Find where the given text appears and provide that cell's center as (X, Y) coordinate. 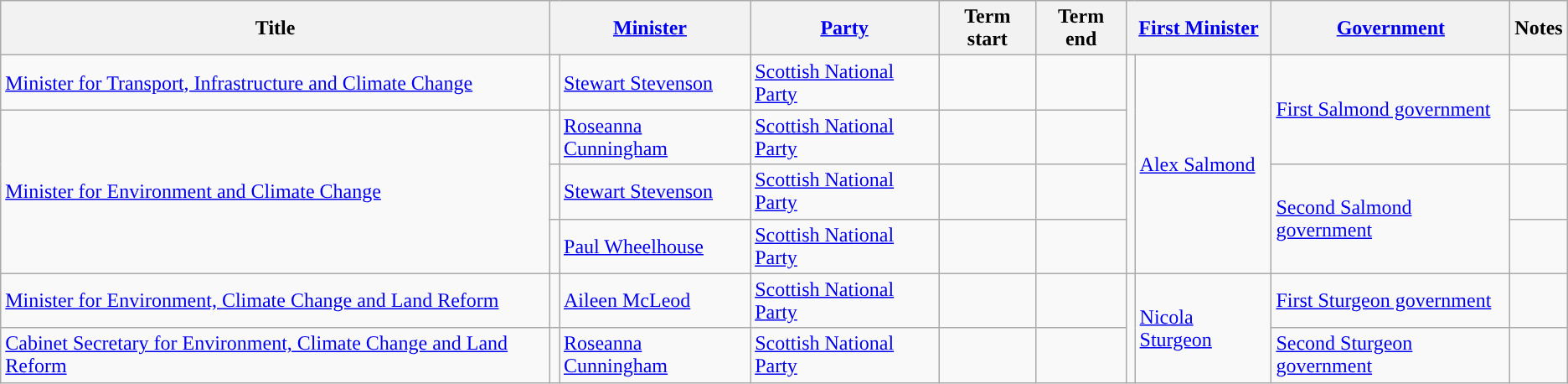
Second Sturgeon government (1390, 355)
Minister for Environment, Climate Change and Land Reform (276, 300)
Alex Salmond (1203, 164)
First Sturgeon government (1390, 300)
Paul Wheelhouse (655, 246)
Minister (650, 29)
First Minister (1199, 29)
Aileen McLeod (655, 300)
Notes (1539, 29)
Party (844, 29)
Cabinet Secretary for Environment, Climate Change and Land Reform (276, 355)
Government (1390, 29)
First Salmond government (1390, 110)
Term start (987, 29)
Minister for Environment and Climate Change (276, 191)
Nicola Sturgeon (1203, 328)
Title (276, 29)
Second Salmond government (1390, 219)
Term end (1081, 29)
Minister for Transport, Infrastructure and Climate Change (276, 82)
